Return the (x, y) coordinate for the center point of the cell that contains the specified text.  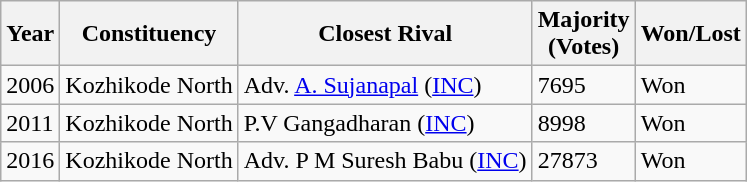
P.V Gangadharan (INC) (385, 123)
2011 (30, 123)
Constituency (149, 34)
27873 (584, 161)
7695 (584, 85)
Year (30, 34)
2016 (30, 161)
Closest Rival (385, 34)
8998 (584, 123)
2006 (30, 85)
Adv. A. Sujanapal (INC) (385, 85)
Majority(Votes) (584, 34)
Won/Lost (690, 34)
Adv. P M Suresh Babu (INC) (385, 161)
